Pinpoint the cell where the given text exists, returning its [X, Y] midpoint coordinate. 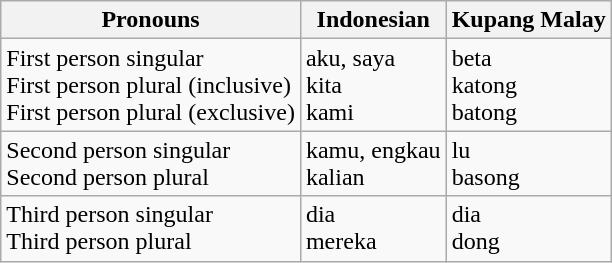
Third person singular Third person plural [151, 228]
Pronouns [151, 20]
Indonesian [373, 20]
Kupang Malay [528, 20]
dia mereka [373, 228]
First person singular First person plural (inclusive) First person plural (exclusive) [151, 85]
aku, saya kita kami [373, 85]
kamu, engkau kalian [373, 164]
Second person singular Second person plural [151, 164]
dia dong [528, 228]
lu basong [528, 164]
beta katong batong [528, 85]
